Locate the cell with the specified text and output its (X, Y) center coordinate. 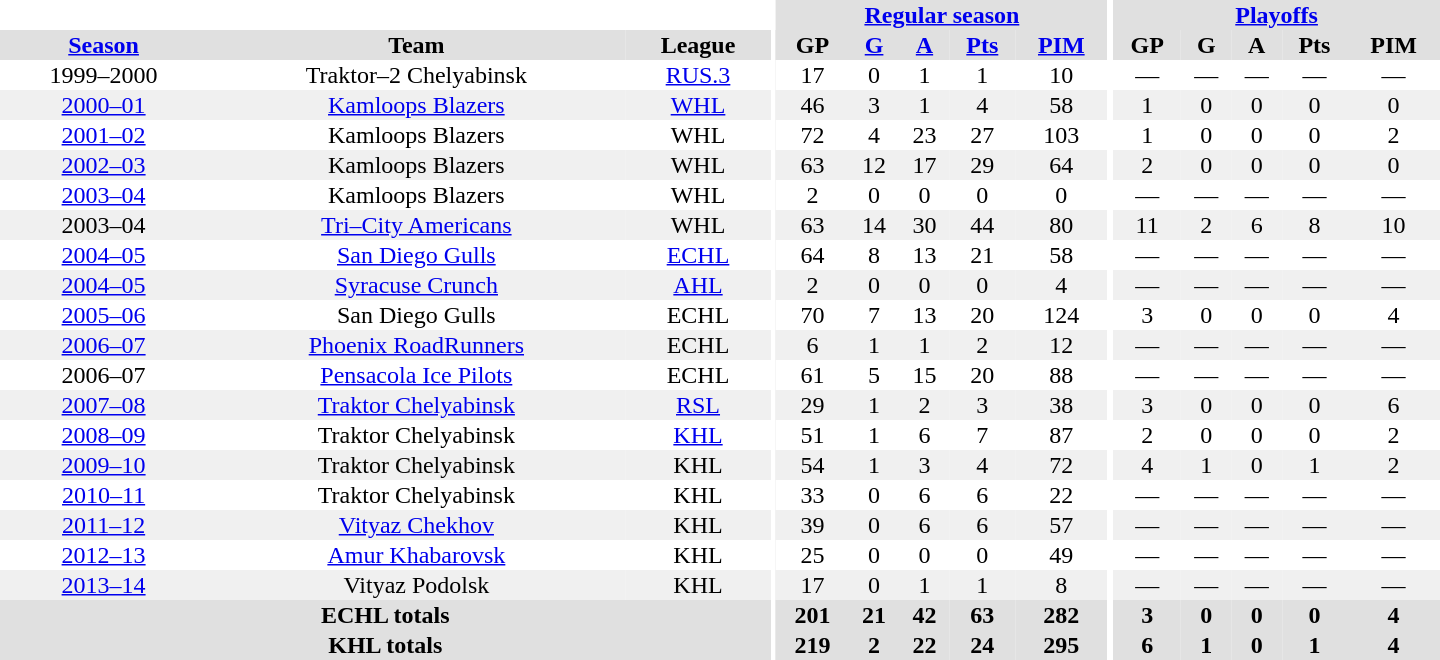
Playoffs (1276, 15)
295 (1062, 645)
Regular season (942, 15)
Traktor–2 Chelyabinsk (416, 75)
Vityaz Podolsk (416, 585)
2000–01 (104, 105)
2010–11 (104, 495)
61 (812, 375)
RUS.3 (698, 75)
2007–08 (104, 405)
5 (874, 375)
1999–2000 (104, 75)
Syracuse Crunch (416, 285)
25 (812, 555)
2012–13 (104, 555)
Season (104, 45)
124 (1062, 315)
Amur Khabarovsk (416, 555)
11 (1147, 225)
103 (1062, 135)
League (698, 45)
49 (1062, 555)
51 (812, 435)
23 (924, 135)
54 (812, 465)
201 (812, 615)
2013–14 (104, 585)
24 (982, 645)
Tri–City Americans (416, 225)
Team (416, 45)
2002–03 (104, 165)
14 (874, 225)
87 (1062, 435)
Vityaz Chekhov (416, 525)
ECHL totals (386, 615)
Pensacola Ice Pilots (416, 375)
80 (1062, 225)
57 (1062, 525)
Phoenix RoadRunners (416, 345)
46 (812, 105)
15 (924, 375)
39 (812, 525)
KHL totals (386, 645)
2009–10 (104, 465)
30 (924, 225)
AHL (698, 285)
38 (1062, 405)
44 (982, 225)
70 (812, 315)
33 (812, 495)
282 (1062, 615)
2001–02 (104, 135)
2011–12 (104, 525)
RSL (698, 405)
42 (924, 615)
2008–09 (104, 435)
88 (1062, 375)
219 (812, 645)
2005–06 (104, 315)
27 (982, 135)
